Detect which cell encompasses the target text, then output its (x, y) center coordinate. 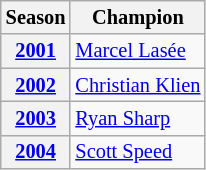
2003 (36, 118)
Marcel Lasée (138, 51)
Scott Speed (138, 152)
Christian Klien (138, 85)
Champion (138, 17)
2001 (36, 51)
2002 (36, 85)
Season (36, 17)
Ryan Sharp (138, 118)
2004 (36, 152)
